Search for the cell housing the specified text and yield its [X, Y] center coordinate. 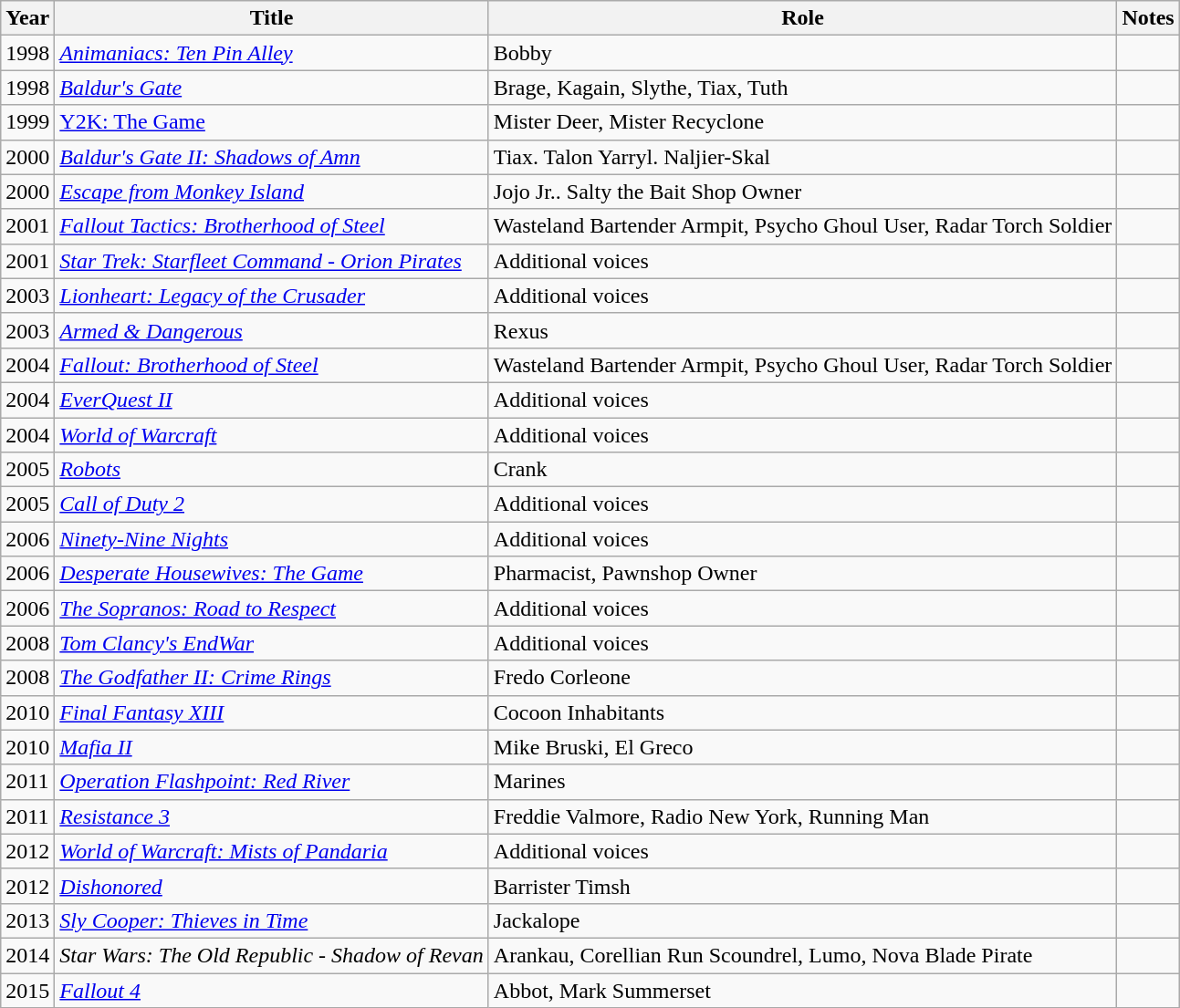
Fallout Tactics: Brotherhood of Steel [272, 226]
Notes [1148, 18]
Barrister Timsh [803, 886]
World of Warcraft: Mists of Pandaria [272, 851]
Marines [803, 782]
Tiax. Talon Yarryl. Naljier-Skal [803, 157]
Dishonored [272, 886]
Year [27, 18]
Armed & Dangerous [272, 330]
Jackalope [803, 920]
EverQuest II [272, 400]
Robots [272, 470]
Final Fantasy XIII [272, 712]
Jojo Jr.. Salty the Bait Shop Owner [803, 192]
Mike Bruski, El Greco [803, 747]
Title [272, 18]
Y2K: The Game [272, 122]
2013 [27, 920]
2014 [27, 955]
Star Trek: Starfleet Command - Orion Pirates [272, 261]
Ninety-Nine Nights [272, 539]
Escape from Monkey Island [272, 192]
1999 [27, 122]
Call of Duty 2 [272, 504]
Brage, Kagain, Slythe, Tiax, Tuth [803, 88]
Lionheart: Legacy of the Crusader [272, 296]
Baldur's Gate II: Shadows of Amn [272, 157]
Desperate Housewives: The Game [272, 574]
Mister Deer, Mister Recyclone [803, 122]
Rexus [803, 330]
The Godfather II: Crime Rings [272, 678]
Animaniacs: Ten Pin Alley [272, 53]
Resistance 3 [272, 816]
Fallout 4 [272, 990]
Bobby [803, 53]
Arankau, Corellian Run Scoundrel, Lumo, Nova Blade Pirate [803, 955]
The Sopranos: Road to Respect [272, 608]
Crank [803, 470]
Mafia II [272, 747]
Role [803, 18]
Pharmacist, Pawnshop Owner [803, 574]
Star Wars: The Old Republic - Shadow of Revan [272, 955]
Fallout: Brotherhood of Steel [272, 365]
Baldur's Gate [272, 88]
2015 [27, 990]
Cocoon Inhabitants [803, 712]
Operation Flashpoint: Red River [272, 782]
Sly Cooper: Thieves in Time [272, 920]
Freddie Valmore, Radio New York, Running Man [803, 816]
World of Warcraft [272, 435]
Fredo Corleone [803, 678]
Abbot, Mark Summerset [803, 990]
Tom Clancy's EndWar [272, 643]
